Determine the (x, y) coordinate at the center of the cell enclosing the given text.  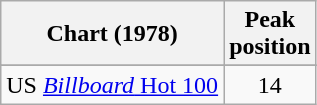
Peak position (270, 34)
Chart (1978) (112, 34)
US Billboard Hot 100 (112, 85)
14 (270, 85)
